Find where the given text appears and provide that cell's center as (x, y) coordinate. 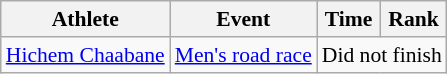
Rank (414, 19)
Men's road race (244, 55)
Hichem Chaabane (86, 55)
Did not finish (382, 55)
Athlete (86, 19)
Time (348, 19)
Event (244, 19)
